Return (X, Y) of the center of cell containing provided text 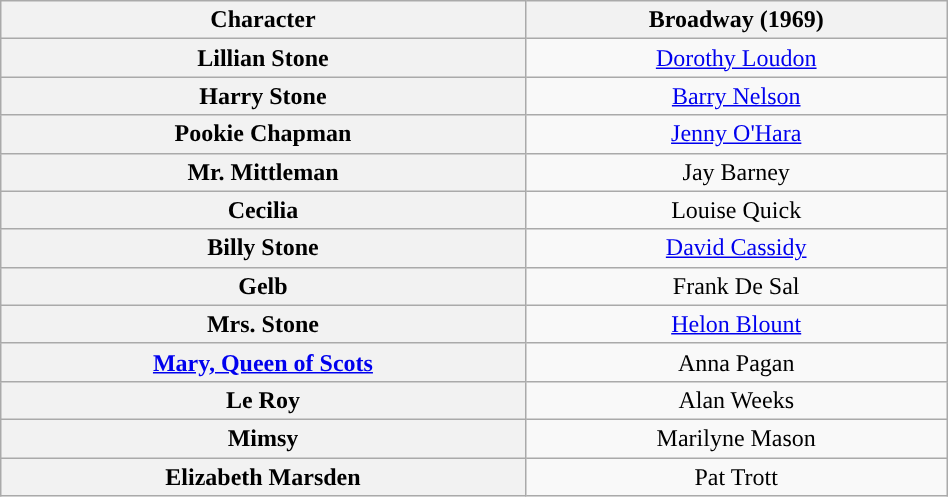
Marilyne Mason (736, 438)
Jenny O'Hara (736, 134)
Broadway (1969) (736, 20)
Barry Nelson (736, 96)
Louise Quick (736, 210)
Mr. Mittleman (263, 172)
Le Roy (263, 400)
Mimsy (263, 438)
Elizabeth Marsden (263, 477)
Pat Trott (736, 477)
Billy Stone (263, 248)
Lillian Stone (263, 58)
Frank De Sal (736, 286)
Gelb (263, 286)
Mary, Queen of Scots (263, 362)
Helon Blount (736, 324)
Anna Pagan (736, 362)
Dorothy Loudon (736, 58)
Harry Stone (263, 96)
Mrs. Stone (263, 324)
David Cassidy (736, 248)
Alan Weeks (736, 400)
Cecilia (263, 210)
Character (263, 20)
Jay Barney (736, 172)
Pookie Chapman (263, 134)
